Capture the cell that displays the provided text and extract its (x, y) central coordinate. 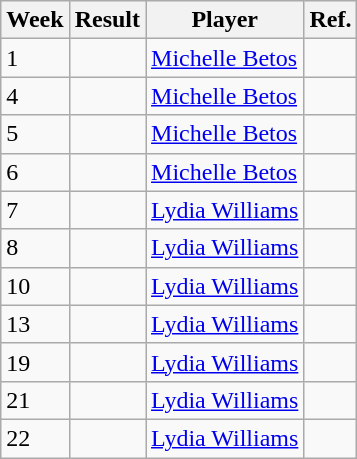
22 (35, 438)
10 (35, 286)
Player (225, 20)
Result (107, 20)
21 (35, 400)
7 (35, 210)
4 (35, 96)
5 (35, 134)
Ref. (330, 20)
13 (35, 324)
19 (35, 362)
6 (35, 172)
Week (35, 20)
8 (35, 248)
1 (35, 58)
